Provide the [X, Y] coordinate of the cell's center where the given text is located.  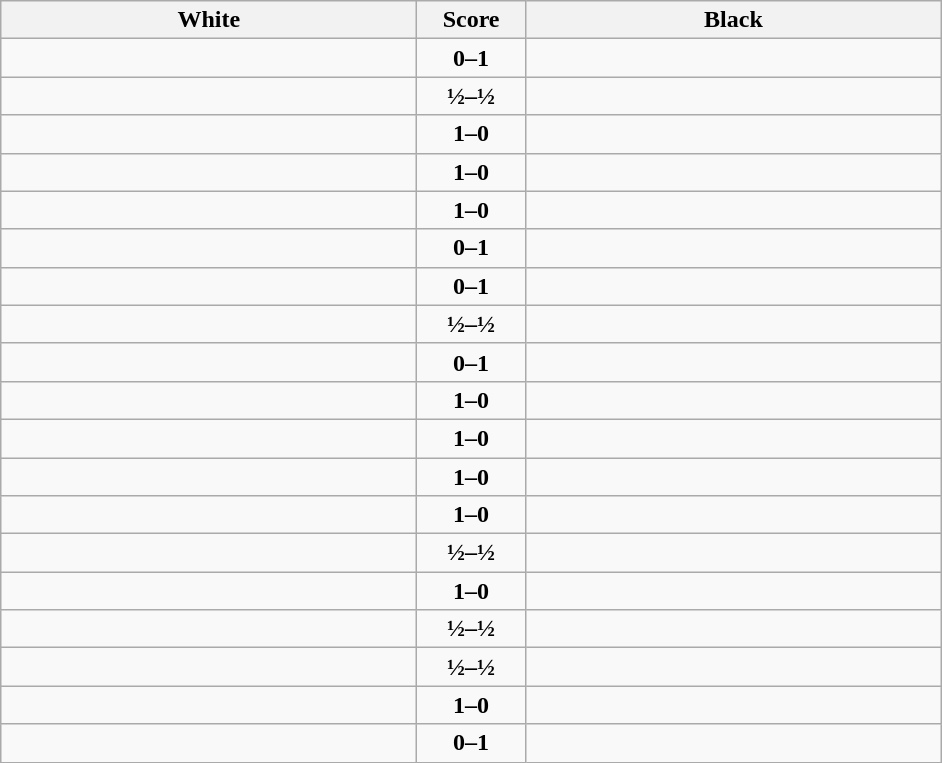
White [209, 20]
Score [472, 20]
Black [733, 20]
